Detect which cell encompasses the target text, then output its (X, Y) center coordinate. 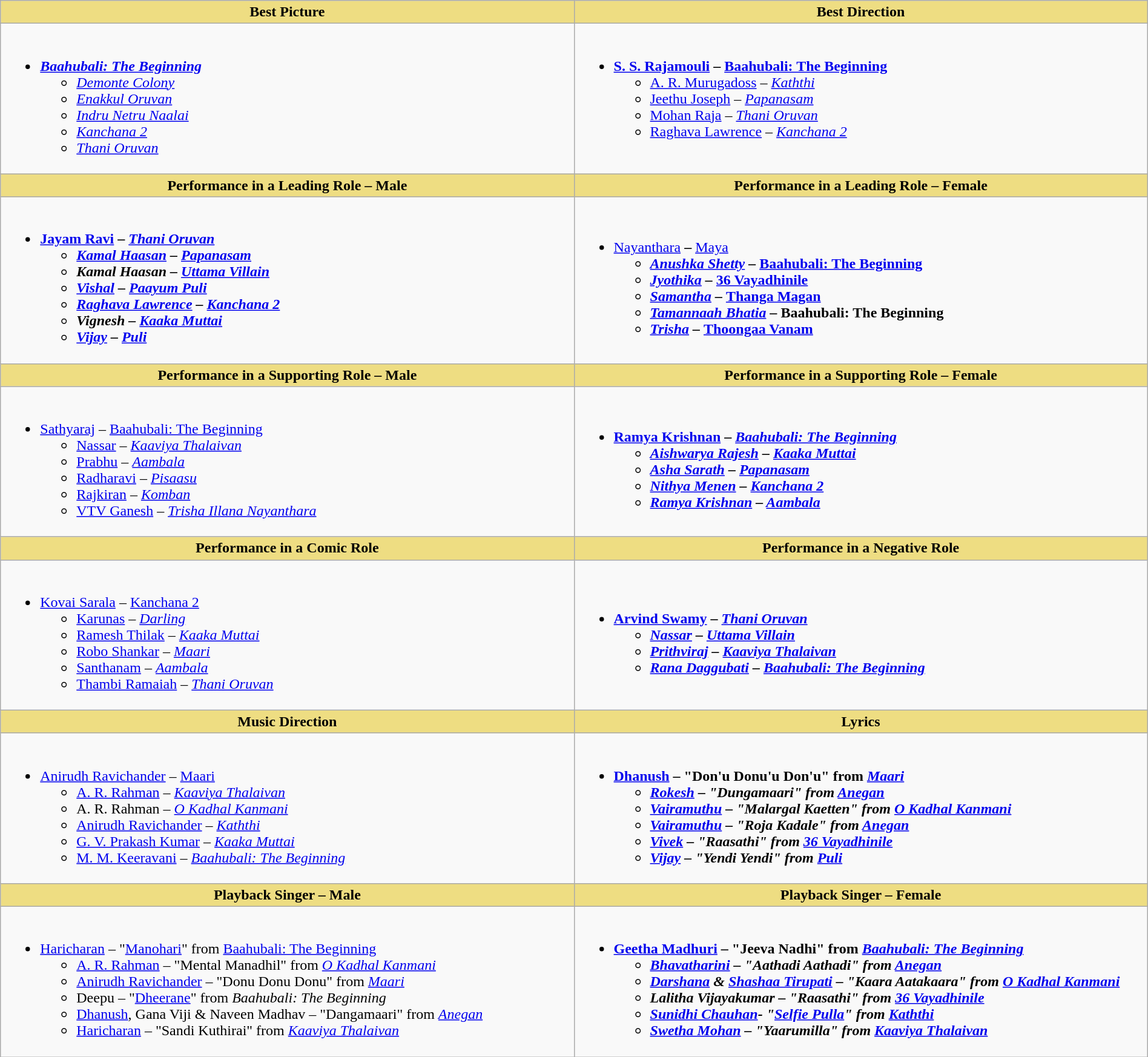
Baahubali: The BeginningDemonte ColonyEnakkul OruvanIndru Netru NaalaiKanchana 2Thani Oruvan (287, 99)
Performance in a Negative Role (861, 548)
Lyrics (861, 721)
Kovai Sarala – Kanchana 2Karunas – DarlingRamesh Thilak – Kaaka MuttaiRobo Shankar – MaariSanthanam – AambalaThambi Ramaiah – Thani Oruvan (287, 635)
S. S. Rajamouli – Baahubali: The BeginningA. R. Murugadoss – KaththiJeethu Joseph – PapanasamMohan Raja – Thani OruvanRaghava Lawrence – Kanchana 2 (861, 99)
Music Direction (287, 721)
Performance in a Supporting Role – Female (861, 375)
Arvind Swamy – Thani OruvanNassar – Uttama VillainPrithviraj – Kaaviya ThalaivanRana Daggubati – Baahubali: The Beginning (861, 635)
Ramya Krishnan – Baahubali: The BeginningAishwarya Rajesh – Kaaka MuttaiAsha Sarath – PapanasamNithya Menen – Kanchana 2Ramya Krishnan – Aambala (861, 462)
Playback Singer – Female (861, 895)
Performance in a Supporting Role – Male (287, 375)
Best Picture (287, 12)
Performance in a Comic Role (287, 548)
Best Direction (861, 12)
Performance in a Leading Role – Female (861, 185)
Performance in a Leading Role – Male (287, 185)
Playback Singer – Male (287, 895)
